Return [x, y] of the center of cell containing provided text 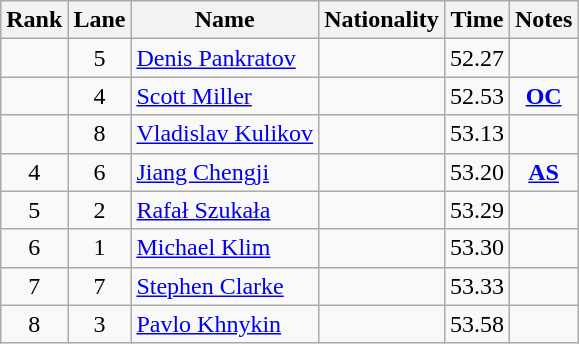
Rank [34, 20]
Scott Miller [225, 96]
3 [100, 324]
Michael Klim [225, 248]
Rafał Szukała [225, 210]
53.29 [476, 210]
53.33 [476, 286]
OC [543, 96]
Name [225, 20]
AS [543, 172]
2 [100, 210]
Nationality [382, 20]
Lane [100, 20]
Vladislav Kulikov [225, 134]
Pavlo Khnykin [225, 324]
Denis Pankratov [225, 58]
1 [100, 248]
53.20 [476, 172]
53.13 [476, 134]
53.30 [476, 248]
Jiang Chengji [225, 172]
Stephen Clarke [225, 286]
52.53 [476, 96]
53.58 [476, 324]
Time [476, 20]
52.27 [476, 58]
Notes [543, 20]
